Output the [x, y] coordinate of the center of the cell containing the given text.  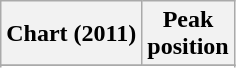
Peak position [188, 34]
Chart (2011) [72, 34]
